Extract the (x, y) coordinate from the center of the cell holding the provided text.  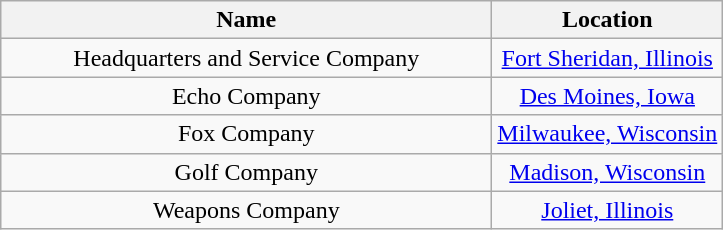
Weapons Company (246, 210)
Joliet, Illinois (608, 210)
Name (246, 20)
Madison, Wisconsin (608, 172)
Des Moines, Iowa (608, 96)
Golf Company (246, 172)
Echo Company (246, 96)
Location (608, 20)
Headquarters and Service Company (246, 58)
Fort Sheridan, Illinois (608, 58)
Milwaukee, Wisconsin (608, 134)
Fox Company (246, 134)
